Output the [x, y] coordinate of the center of the cell containing the given text.  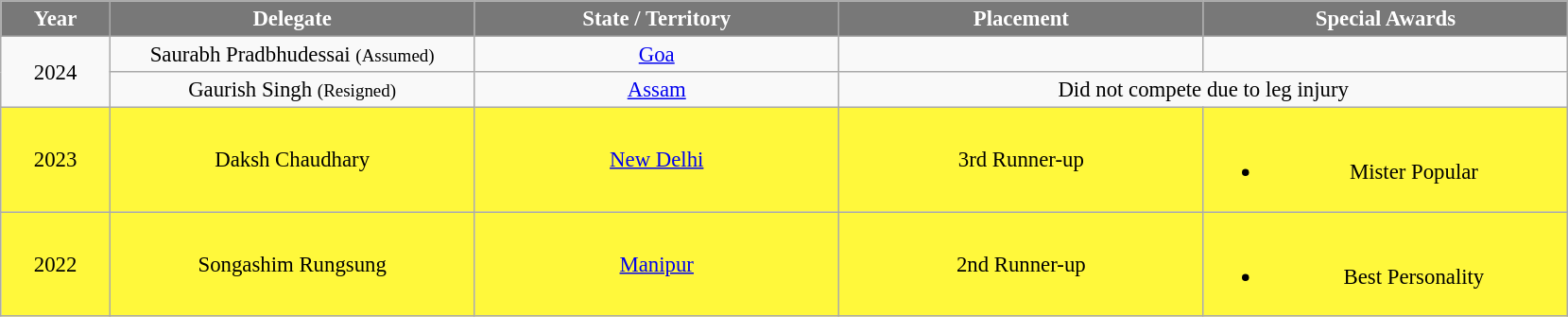
Delegate [292, 19]
Special Awards [1386, 19]
2023 [56, 160]
Mister Popular [1386, 160]
Did not compete due to leg injury [1204, 90]
2024 [56, 72]
New Delhi [657, 160]
Daksh Chaudhary [292, 160]
Assam [657, 90]
2022 [56, 264]
Manipur [657, 264]
Saurabh Pradbhudessai (Assumed) [292, 55]
Year [56, 19]
Songashim Rungsung [292, 264]
State / Territory [657, 19]
Goa [657, 55]
Placement [1022, 19]
Best Personality [1386, 264]
Gaurish Singh (Resigned) [292, 90]
2nd Runner-up [1022, 264]
3rd Runner-up [1022, 160]
